Determine the (X, Y) coordinate at the center of the cell enclosing the given text.  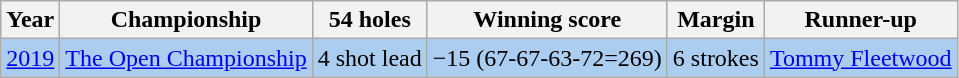
54 holes (370, 20)
4 shot lead (370, 58)
Championship (186, 20)
2019 (30, 58)
Winning score (547, 20)
Margin (716, 20)
Runner-up (860, 20)
Year (30, 20)
6 strokes (716, 58)
−15 (67-67-63-72=269) (547, 58)
The Open Championship (186, 58)
Tommy Fleetwood (860, 58)
